Return (X, Y) of the center of cell containing provided text 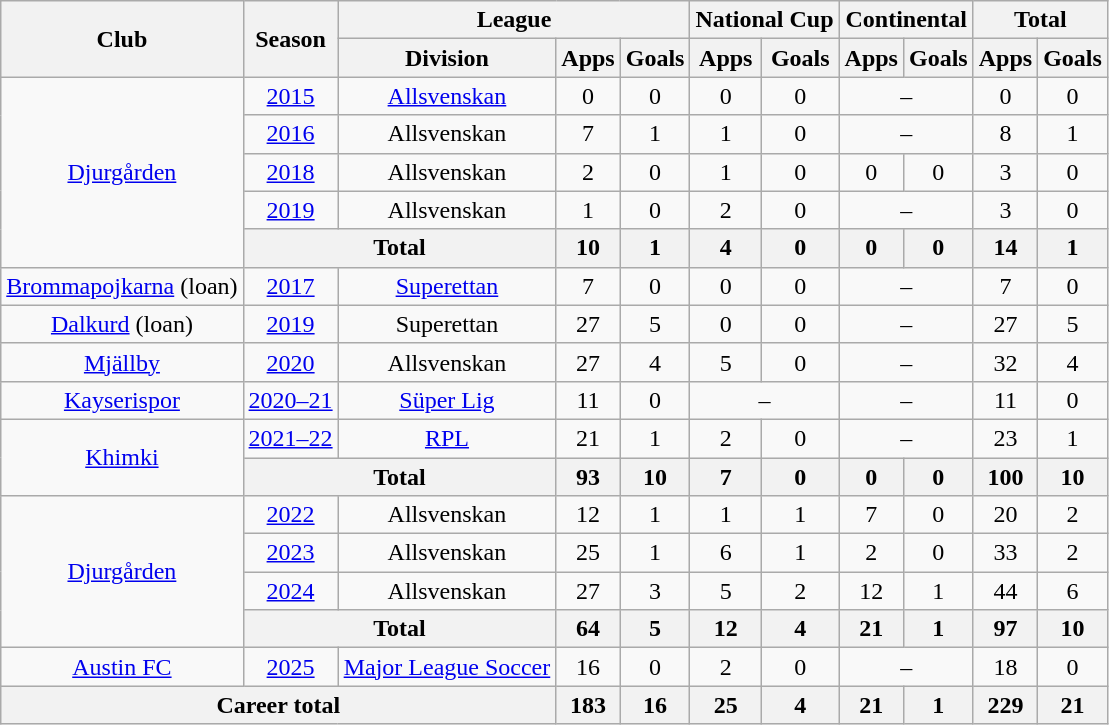
Khimki (122, 457)
RPL (447, 438)
League (514, 20)
2020 (290, 362)
32 (1005, 362)
2024 (290, 591)
93 (588, 477)
2023 (290, 553)
2025 (290, 667)
64 (588, 629)
2018 (290, 172)
Division (447, 58)
8 (1005, 134)
2015 (290, 96)
100 (1005, 477)
2016 (290, 134)
Continental (906, 20)
229 (1005, 705)
2021–22 (290, 438)
2020–21 (290, 400)
44 (1005, 591)
Austin FC (122, 667)
Club (122, 39)
Dalkurd (loan) (122, 324)
23 (1005, 438)
Career total (278, 705)
Major League Soccer (447, 667)
Season (290, 39)
183 (588, 705)
Kayserispor (122, 400)
National Cup (764, 20)
14 (1005, 248)
2022 (290, 515)
Mjällby (122, 362)
33 (1005, 553)
Brommapojkarna (loan) (122, 286)
18 (1005, 667)
97 (1005, 629)
20 (1005, 515)
2017 (290, 286)
Süper Lig (447, 400)
